Provide the (X, Y) coordinate of the cell's center where the given text is located.  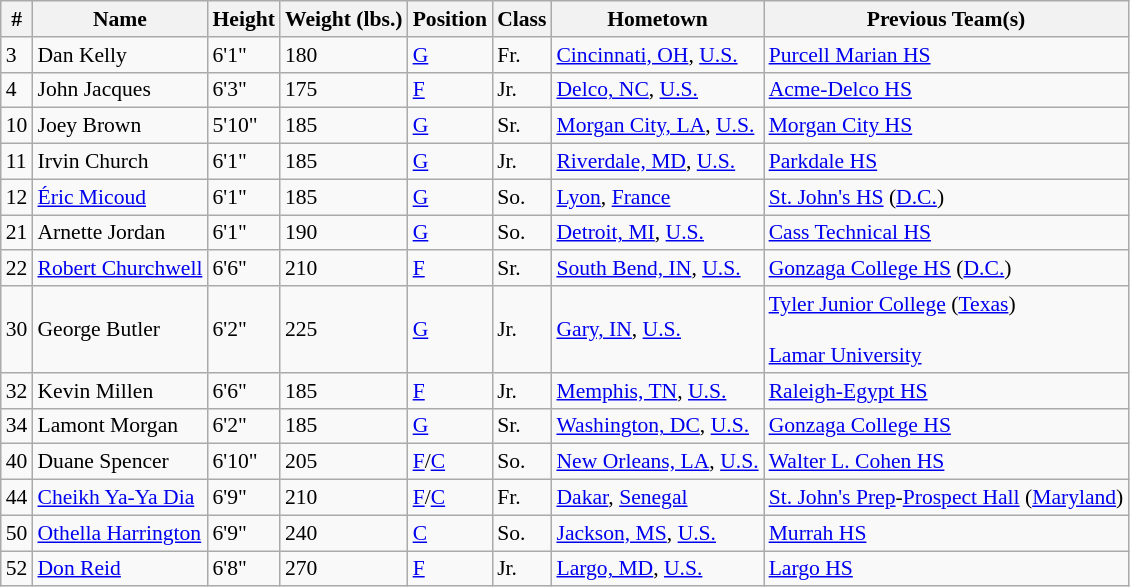
Lyon, France (657, 197)
Name (120, 19)
# (17, 19)
4 (17, 90)
Parkdale HS (946, 162)
Raleigh-Egypt HS (946, 391)
Dakar, Senegal (657, 498)
Gonzaga College HS (946, 426)
Arnette Jordan (120, 233)
52 (17, 569)
C (450, 533)
Cass Technical HS (946, 233)
Position (450, 19)
Previous Team(s) (946, 19)
Gary, IN, U.S. (657, 330)
St. John's HS (D.C.) (946, 197)
270 (344, 569)
Class (522, 19)
240 (344, 533)
Kevin Millen (120, 391)
Largo HS (946, 569)
21 (17, 233)
Riverdale, MD, U.S. (657, 162)
Hometown (657, 19)
Weight (lbs.) (344, 19)
3 (17, 55)
Jackson, MS, U.S. (657, 533)
Joey Brown (120, 126)
Detroit, MI, U.S. (657, 233)
205 (344, 462)
22 (17, 269)
Duane Spencer (120, 462)
Purcell Marian HS (946, 55)
6'10" (243, 462)
6'8" (243, 569)
Éric Micoud (120, 197)
180 (344, 55)
George Butler (120, 330)
Memphis, TN, U.S. (657, 391)
Cincinnati, OH, U.S. (657, 55)
50 (17, 533)
Walter L. Cohen HS (946, 462)
Don Reid (120, 569)
11 (17, 162)
225 (344, 330)
6'3" (243, 90)
Othella Harrington (120, 533)
175 (344, 90)
5'10" (243, 126)
Lamont Morgan (120, 426)
St. John's Prep-Prospect Hall (Maryland) (946, 498)
Morgan City HS (946, 126)
44 (17, 498)
40 (17, 462)
32 (17, 391)
12 (17, 197)
Murrah HS (946, 533)
Morgan City, LA, U.S. (657, 126)
Tyler Junior College (Texas)Lamar University (946, 330)
Dan Kelly (120, 55)
Cheikh Ya-Ya Dia (120, 498)
34 (17, 426)
Delco, NC, U.S. (657, 90)
10 (17, 126)
30 (17, 330)
Height (243, 19)
Robert Churchwell (120, 269)
Largo, MD, U.S. (657, 569)
Washington, DC, U.S. (657, 426)
190 (344, 233)
Acme-Delco HS (946, 90)
Gonzaga College HS (D.C.) (946, 269)
John Jacques (120, 90)
Irvin Church (120, 162)
New Orleans, LA, U.S. (657, 462)
South Bend, IN, U.S. (657, 269)
